Capture the cell that displays the provided text and extract its (X, Y) central coordinate. 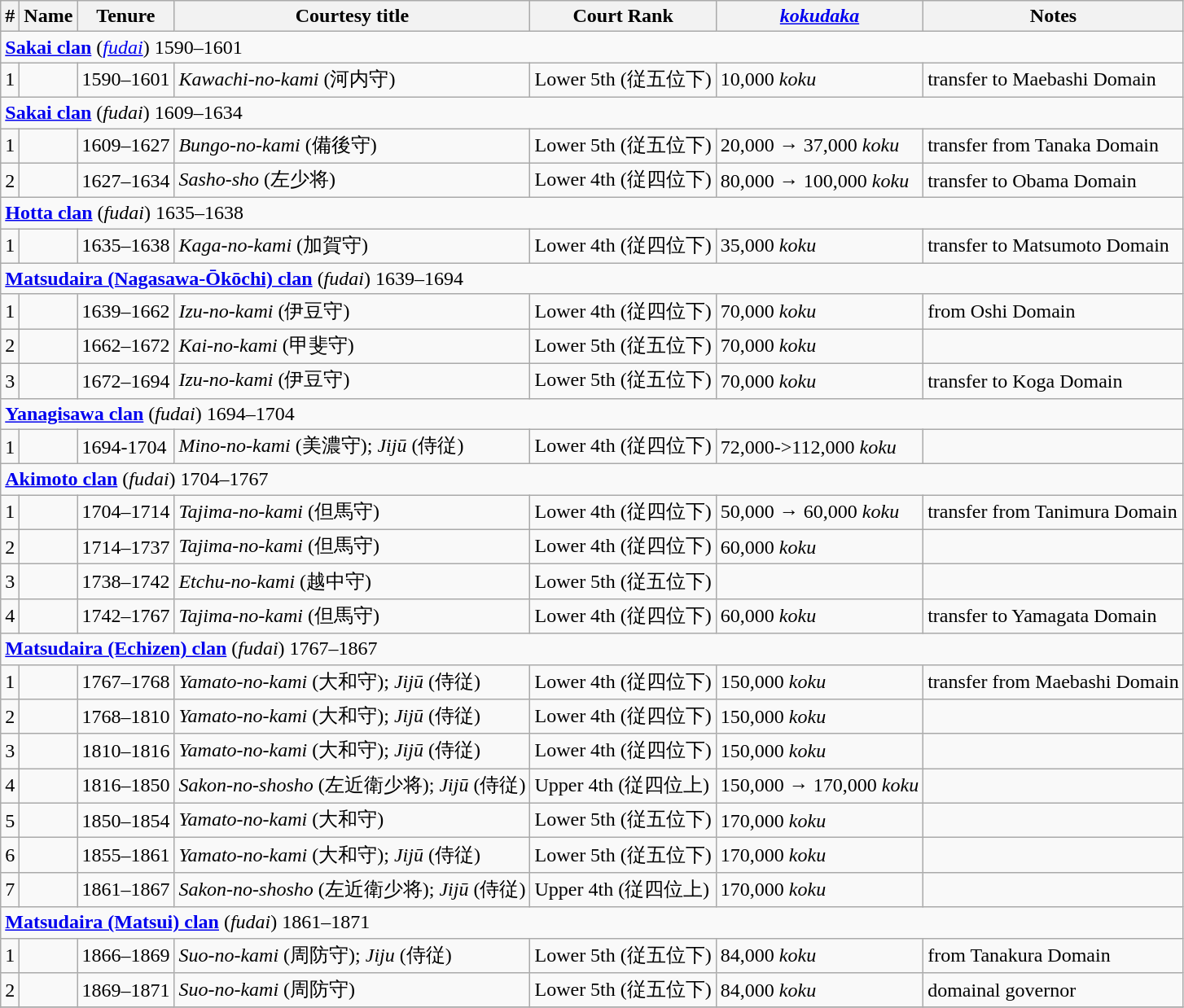
1869–1871 (125, 990)
Name (49, 16)
5 (10, 821)
transfer from Tanaka Domain (1054, 147)
Yamato-no-kami (大和守) (352, 821)
7 (10, 889)
1609–1627 (125, 147)
# (10, 16)
Kai-no-kami (甲斐守) (352, 347)
Sakai clan (fudai) 1609–1634 (593, 112)
6 (10, 855)
domainal governor (1054, 990)
transfer to Matsumoto Domain (1054, 246)
Matsudaira (Echizen) clan (fudai) 1767–1867 (593, 649)
Courtesy title (352, 16)
1635–1638 (125, 246)
transfer from Tanimura Domain (1054, 513)
80,000 → 100,000 koku (819, 181)
1704–1714 (125, 513)
Bungo-no-kami (備後守) (352, 147)
Mino-no-kami (美濃守); Jijū (侍従) (352, 446)
10,000 koku (819, 80)
Matsudaira (Matsui) clan (fudai) 1861–1871 (593, 923)
1767–1768 (125, 682)
1672–1694 (125, 381)
Sasho-sho (左少将) (352, 181)
72,000->112,000 koku (819, 446)
1768–1810 (125, 717)
from Oshi Domain (1054, 311)
Etchu-no-kami (越中守) (352, 581)
Hotta clan (fudai) 1635–1638 (593, 213)
kokudaka (819, 16)
1810–1816 (125, 751)
Sakai clan (fudai) 1590–1601 (593, 47)
35,000 koku (819, 246)
1694-1704 (125, 446)
Notes (1054, 16)
20,000 → 37,000 koku (819, 147)
Yanagisawa clan (fudai) 1694–1704 (593, 414)
150,000 → 170,000 koku (819, 787)
1742–1767 (125, 616)
transfer from Maebashi Domain (1054, 682)
Kawachi-no-kami (河内守) (352, 80)
transfer to Koga Domain (1054, 381)
Matsudaira (Nagasawa-Ōkōchi) clan (fudai) 1639–1694 (593, 278)
1590–1601 (125, 80)
Court Rank (623, 16)
1866–1869 (125, 956)
1627–1634 (125, 181)
1861–1867 (125, 889)
Suo-no-kami (周防守); Jiju (侍従) (352, 956)
Akimoto clan (fudai) 1704–1767 (593, 480)
transfer to Obama Domain (1054, 181)
Suo-no-kami (周防守) (352, 990)
1639–1662 (125, 311)
1662–1672 (125, 347)
transfer to Yamagata Domain (1054, 616)
1714–1737 (125, 547)
from Tanakura Domain (1054, 956)
Tenure (125, 16)
1855–1861 (125, 855)
1816–1850 (125, 787)
1738–1742 (125, 581)
transfer to Maebashi Domain (1054, 80)
1850–1854 (125, 821)
50,000 → 60,000 koku (819, 513)
Kaga-no-kami (加賀守) (352, 246)
